From the cell containing the given text, extract its center point as (x, y) coordinate. 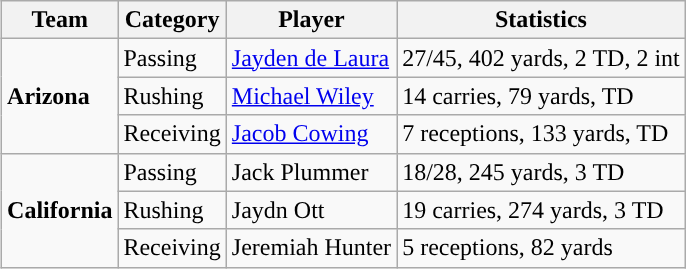
Category (172, 20)
Jacob Cowing (311, 134)
Jeremiah Hunter (311, 248)
14 carries, 79 yards, TD (542, 96)
Michael Wiley (311, 96)
27/45, 402 yards, 2 TD, 2 int (542, 58)
5 receptions, 82 yards (542, 248)
Player (311, 20)
California (60, 210)
7 receptions, 133 yards, TD (542, 134)
Arizona (60, 96)
19 carries, 274 yards, 3 TD (542, 210)
Jaydn Ott (311, 210)
Jack Plummer (311, 172)
18/28, 245 yards, 3 TD (542, 172)
Team (60, 20)
Jayden de Laura (311, 58)
Statistics (542, 20)
